Search for the cell housing the specified text and yield its [X, Y] center coordinate. 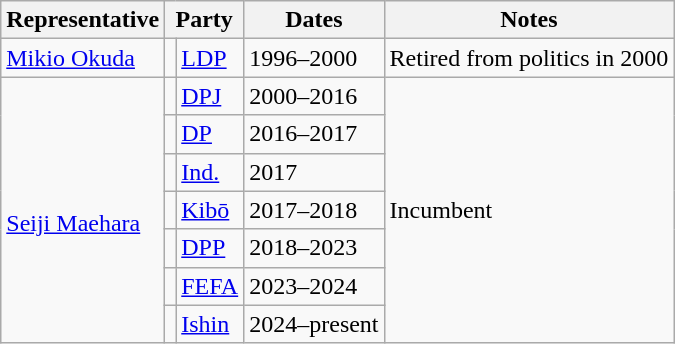
Notes [529, 20]
Party [204, 20]
DP [210, 134]
DPP [210, 248]
Incumbent [529, 210]
2023–2024 [314, 286]
2016–2017 [314, 134]
Dates [314, 20]
LDP [210, 58]
Mikio Okuda [83, 58]
2017 [314, 172]
2000–2016 [314, 96]
Representative [83, 20]
Ind. [210, 172]
1996–2000 [314, 58]
Kibō [210, 210]
2018–2023 [314, 248]
2024–present [314, 324]
FEFA [210, 286]
Retired from politics in 2000 [529, 58]
2017–2018 [314, 210]
DPJ [210, 96]
Seiji Maehara [83, 210]
Ishin [210, 324]
